Scan for the cell matching the given text and deliver its [X, Y] coordinate at center. 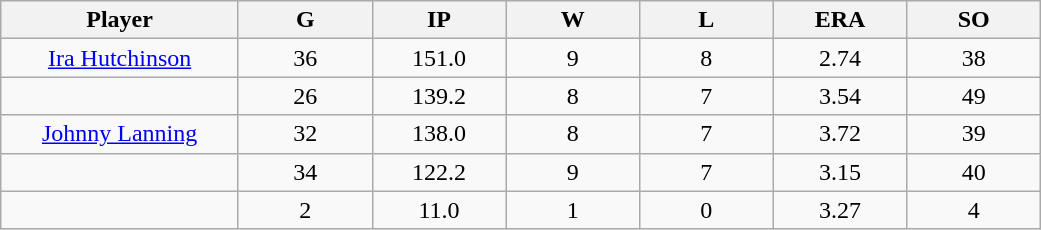
0 [706, 210]
139.2 [439, 96]
G [305, 20]
Player [120, 20]
Ira Hutchinson [120, 58]
40 [974, 172]
1 [573, 210]
36 [305, 58]
11.0 [439, 210]
2 [305, 210]
34 [305, 172]
L [706, 20]
W [573, 20]
26 [305, 96]
39 [974, 134]
138.0 [439, 134]
38 [974, 58]
32 [305, 134]
2.74 [840, 58]
151.0 [439, 58]
122.2 [439, 172]
3.54 [840, 96]
SO [974, 20]
Johnny Lanning [120, 134]
3.15 [840, 172]
IP [439, 20]
4 [974, 210]
49 [974, 96]
3.27 [840, 210]
ERA [840, 20]
3.72 [840, 134]
